Pinpoint the cell where the given text exists, returning its [x, y] midpoint coordinate. 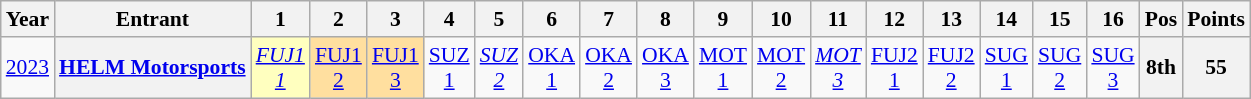
HELM Motorsports [152, 68]
MOT2 [781, 68]
2023 [28, 68]
13 [952, 19]
Pos [1162, 19]
12 [894, 19]
7 [608, 19]
SUG2 [1060, 68]
FUJ12 [338, 68]
4 [450, 19]
2 [338, 19]
Year [28, 19]
SUG1 [1006, 68]
OKA1 [552, 68]
11 [838, 19]
SUG3 [1112, 68]
3 [396, 19]
FUJ11 [280, 68]
FUJ22 [952, 68]
1 [280, 19]
16 [1112, 19]
55 [1216, 68]
8 [666, 19]
6 [552, 19]
MOT3 [838, 68]
10 [781, 19]
9 [723, 19]
15 [1060, 19]
SUZ2 [500, 68]
8th [1162, 68]
FUJ21 [894, 68]
MOT1 [723, 68]
14 [1006, 19]
Entrant [152, 19]
OKA2 [608, 68]
FUJ13 [396, 68]
SUZ1 [450, 68]
Points [1216, 19]
OKA3 [666, 68]
5 [500, 19]
